For the text-containing cell, return its midpoint in [x, y] coordinate format. 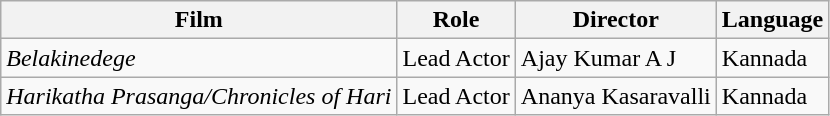
Ajay Kumar A J [616, 58]
Language [772, 20]
Ananya Kasaravalli [616, 96]
Director [616, 20]
Belakinedege [199, 58]
Role [456, 20]
Harikatha Prasanga/Chronicles of Hari [199, 96]
Film [199, 20]
